Determine the [x, y] coordinate at the center of the cell enclosing the given text.  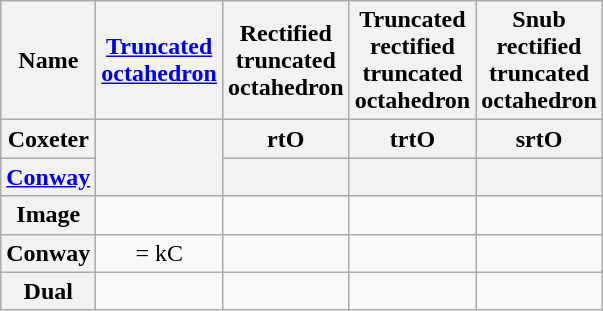
Image [48, 215]
rtO [286, 139]
srtO [540, 139]
Truncatedrectifiedtruncatedoctahedron [412, 60]
Coxeter [48, 139]
Name [48, 60]
Snubrectifiedtruncatedoctahedron [540, 60]
Rectifiedtruncatedoctahedron [286, 60]
Dual [48, 291]
= kC [160, 253]
Truncatedoctahedron [160, 60]
trtO [412, 139]
